Pinpoint the cell where the given text exists, returning its [X, Y] midpoint coordinate. 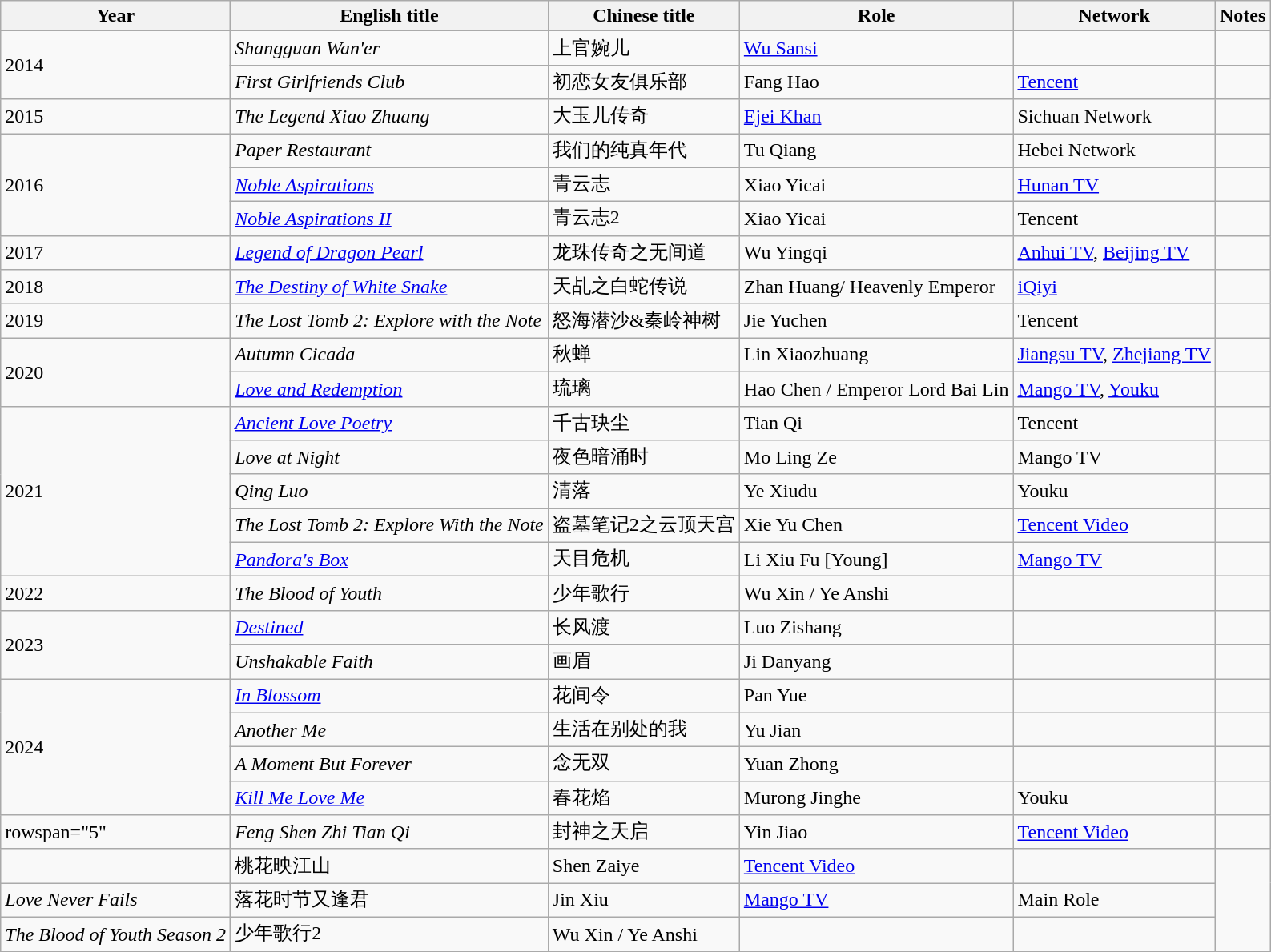
Paper Restaurant [389, 151]
Love Never Fails [115, 900]
Mango TV, Youku [1114, 389]
Love and Redemption [389, 389]
Kill Me Love Me [389, 797]
2019 [115, 320]
Li Xiu Fu [Young] [876, 559]
Autumn Cicada [389, 355]
Year [115, 16]
Wu Yingqi [876, 253]
Anhui TV, Beijing TV [1114, 253]
Ye Xiudu [876, 492]
Ancient Love Poetry [389, 423]
rowspan="5" [115, 833]
生活在别处的我 [644, 730]
First Girlfriends Club [389, 82]
怒海潜沙&秦岭神树 [644, 320]
Yin Jiao [876, 833]
花间令 [644, 697]
Another Me [389, 730]
青云志2 [644, 219]
2022 [115, 594]
Ejei Khan [876, 117]
The Blood of Youth [389, 594]
Chinese title [644, 16]
落花时节又逢君 [389, 900]
桃花映江山 [389, 866]
Network [1114, 16]
Qing Luo [389, 492]
2018 [115, 287]
Tian Qi [876, 423]
Xie Yu Chen [876, 525]
Pan Yue [876, 697]
Murong Jinghe [876, 797]
Pandora's Box [389, 559]
Tu Qiang [876, 151]
Destined [389, 628]
Main Role [1114, 900]
A Moment But Forever [389, 764]
Luo Zishang [876, 628]
我们的纯真年代 [644, 151]
Hebei Network [1114, 151]
2021 [115, 492]
Hunan TV [1114, 184]
长风渡 [644, 628]
少年歌行2 [389, 934]
Yuan Zhong [876, 764]
千古玦尘 [644, 423]
2014 [115, 66]
The Lost Tomb 2: Explore With the Note [389, 525]
Hao Chen / Emperor Lord Bai Lin [876, 389]
Jie Yuchen [876, 320]
2016 [115, 184]
The Blood of Youth Season 2 [115, 934]
Notes [1242, 16]
Lin Xiaozhuang [876, 355]
天目危机 [644, 559]
2020 [115, 372]
清落 [644, 492]
2017 [115, 253]
盗墓笔记2之云顶天宫 [644, 525]
The Lost Tomb 2: Explore with the Note [389, 320]
大玉儿传奇 [644, 117]
2023 [115, 644]
画眉 [644, 661]
In Blossom [389, 697]
夜色暗涌时 [644, 458]
念无双 [644, 764]
2015 [115, 117]
Ji Danyang [876, 661]
青云志 [644, 184]
Fang Hao [876, 82]
上官婉儿 [644, 48]
秋蝉 [644, 355]
English title [389, 16]
Wu Sansi [876, 48]
Role [876, 16]
Love at Night [389, 458]
少年歌行 [644, 594]
初恋女友俱乐部 [644, 82]
Jiangsu TV, Zhejiang TV [1114, 355]
Shangguan Wan'er [389, 48]
琉璃 [644, 389]
The Destiny of White Snake [389, 287]
封神之天启 [644, 833]
Zhan Huang/ Heavenly Emperor [876, 287]
Yu Jian [876, 730]
2024 [115, 747]
龙珠传奇之无间道 [644, 253]
Noble Aspirations [389, 184]
Jin Xiu [644, 900]
The Legend Xiao Zhuang [389, 117]
iQiyi [1114, 287]
Sichuan Network [1114, 117]
天乩之白蛇传说 [644, 287]
Unshakable Faith [389, 661]
Feng Shen Zhi Tian Qi [389, 833]
Legend of Dragon Pearl [389, 253]
Mo Ling Ze [876, 458]
Noble Aspirations II [389, 219]
Shen Zaiye [644, 866]
春花焰 [644, 797]
